Detect which cell encompasses the target text, then output its [x, y] center coordinate. 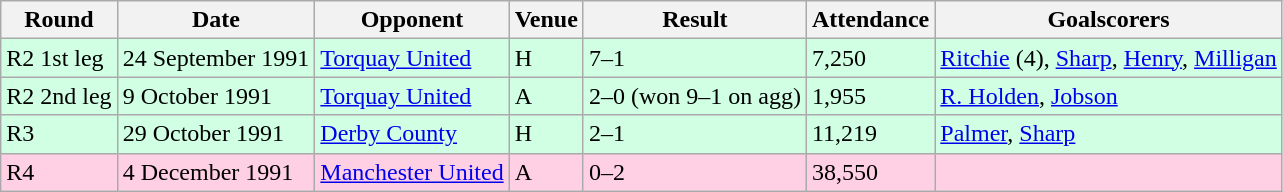
11,219 [870, 134]
7,250 [870, 58]
R. Holden, Jobson [1108, 96]
Result [694, 20]
Round [59, 20]
R2 1st leg [59, 58]
R3 [59, 134]
Goalscorers [1108, 20]
4 December 1991 [216, 172]
7–1 [694, 58]
0–2 [694, 172]
Derby County [412, 134]
2–1 [694, 134]
24 September 1991 [216, 58]
2–0 (won 9–1 on agg) [694, 96]
Manchester United [412, 172]
R2 2nd leg [59, 96]
Venue [546, 20]
R4 [59, 172]
38,550 [870, 172]
Ritchie (4), Sharp, Henry, Milligan [1108, 58]
Palmer, Sharp [1108, 134]
9 October 1991 [216, 96]
1,955 [870, 96]
Date [216, 20]
29 October 1991 [216, 134]
Opponent [412, 20]
Attendance [870, 20]
